Return [X, Y] of the center of cell containing provided text 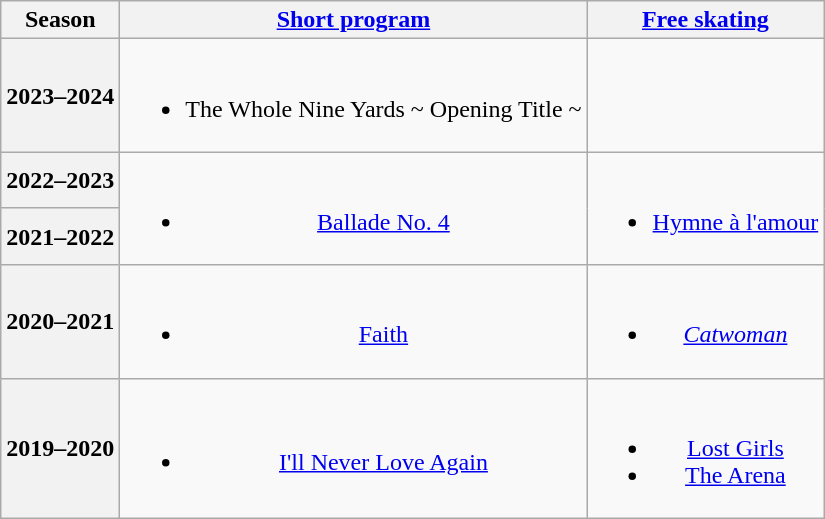
2019–2020 [60, 448]
2023–2024 [60, 96]
Season [60, 20]
I'll Never Love Again [354, 448]
Lost GirlsThe Arena [706, 448]
Catwoman [706, 322]
Hymne à l'amour [706, 208]
Free skating [706, 20]
The Whole Nine Yards ~ Opening Title ~ [354, 96]
2022–2023 [60, 180]
2020–2021 [60, 322]
Faith [354, 322]
2021–2022 [60, 236]
Ballade No. 4 [354, 208]
Short program [354, 20]
